Return the (x, y) coordinate for the center point of the cell that contains the specified text.  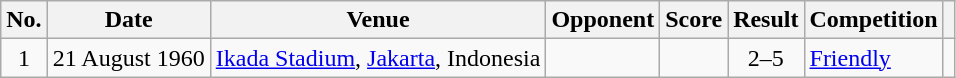
Ikada Stadium, Jakarta, Indonesia (378, 58)
No. (24, 20)
Opponent (603, 20)
21 August 1960 (128, 58)
1 (24, 58)
Friendly (874, 58)
Venue (378, 20)
Date (128, 20)
Competition (874, 20)
2–5 (766, 58)
Result (766, 20)
Score (694, 20)
